Search for the cell housing the specified text and yield its (x, y) center coordinate. 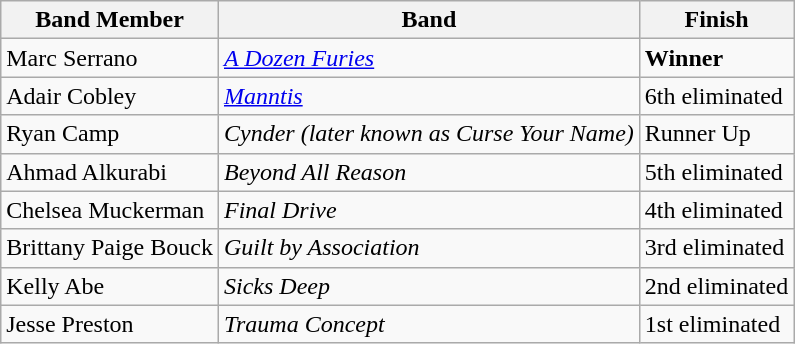
Cynder (later known as Curse Your Name) (428, 134)
Brittany Paige Bouck (110, 248)
Sicks Deep (428, 286)
4th eliminated (716, 210)
Band (428, 20)
Band Member (110, 20)
Kelly Abe (110, 286)
6th eliminated (716, 96)
5th eliminated (716, 172)
Chelsea Muckerman (110, 210)
Finish (716, 20)
Trauma Concept (428, 324)
Winner (716, 58)
2nd eliminated (716, 286)
Runner Up (716, 134)
A Dozen Furies (428, 58)
Manntis (428, 96)
1st eliminated (716, 324)
Beyond All Reason (428, 172)
3rd eliminated (716, 248)
Guilt by Association (428, 248)
Ryan Camp (110, 134)
Marc Serrano (110, 58)
Adair Cobley (110, 96)
Ahmad Alkurabi (110, 172)
Jesse Preston (110, 324)
Final Drive (428, 210)
